For the text-containing cell, return its midpoint in [x, y] coordinate format. 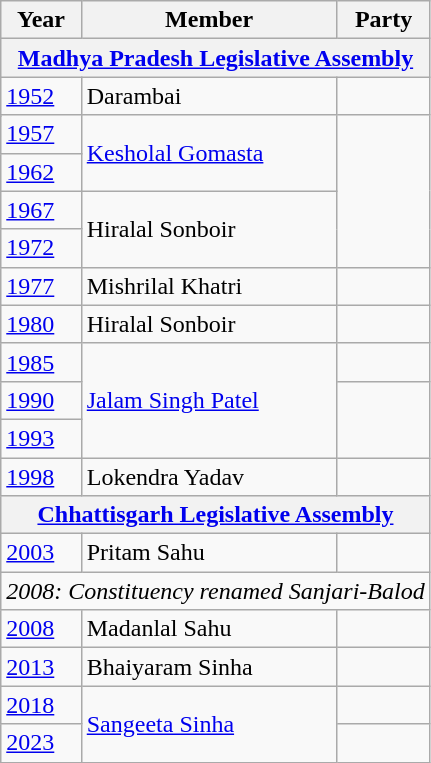
2008: Constituency renamed Sanjari-Balod [216, 591]
2013 [41, 667]
2018 [41, 705]
1998 [41, 477]
1977 [41, 286]
2023 [41, 743]
1967 [41, 210]
Kesholal Gomasta [209, 153]
1957 [41, 134]
Darambai [209, 96]
Madhya Pradesh Legislative Assembly [216, 58]
Member [209, 20]
1993 [41, 438]
Madanlal Sahu [209, 629]
Chhattisgarh Legislative Assembly [216, 515]
1972 [41, 248]
Lokendra Yadav [209, 477]
1985 [41, 362]
Party [384, 20]
Bhaiyaram Sinha [209, 667]
1980 [41, 324]
Mishrilal Khatri [209, 286]
1962 [41, 172]
Sangeeta Sinha [209, 724]
1990 [41, 400]
2008 [41, 629]
Pritam Sahu [209, 553]
1952 [41, 96]
2003 [41, 553]
Year [41, 20]
Jalam Singh Patel [209, 400]
